From the cell containing the given text, extract its center point as [x, y] coordinate. 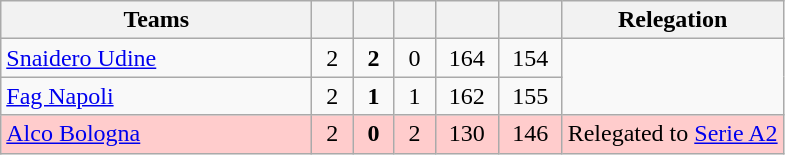
Teams [156, 20]
Alco Bologna [156, 134]
Snaidero Udine [156, 58]
Relegated to Serie A2 [672, 134]
146 [531, 134]
130 [467, 134]
Relegation [672, 20]
162 [467, 96]
155 [531, 96]
164 [467, 58]
154 [531, 58]
Fag Napoli [156, 96]
